Capture the cell that displays the provided text and extract its (x, y) central coordinate. 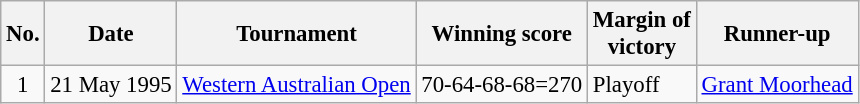
Runner-up (777, 34)
Margin ofvictory (642, 34)
Playoff (642, 85)
21 May 1995 (111, 85)
Winning score (502, 34)
Tournament (296, 34)
Date (111, 34)
1 (23, 85)
70-64-68-68=270 (502, 85)
Western Australian Open (296, 85)
No. (23, 34)
Grant Moorhead (777, 85)
